Scan for the cell matching the given text and deliver its (X, Y) coordinate at center. 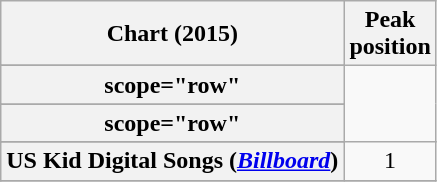
Peakposition (390, 34)
1 (390, 161)
Chart (2015) (172, 34)
US Kid Digital Songs (Billboard) (172, 161)
